Scan for the cell matching the given text and deliver its (x, y) coordinate at center. 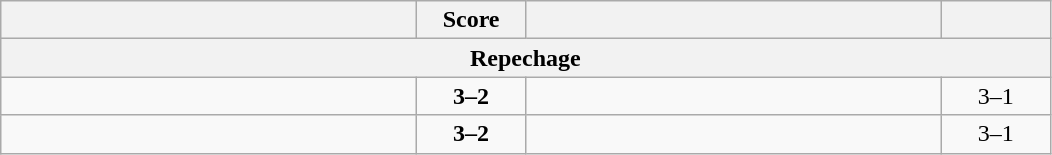
Repechage (526, 58)
Score (472, 20)
